Search for the cell housing the specified text and yield its [x, y] center coordinate. 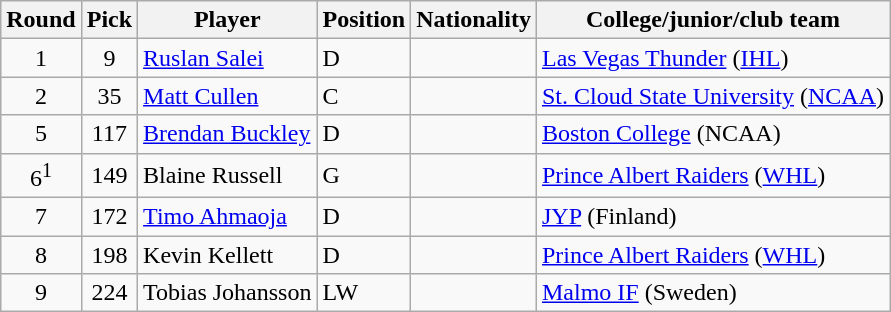
61 [41, 176]
Player [228, 20]
172 [109, 217]
198 [109, 255]
JYP (Finland) [712, 217]
Round [41, 20]
Pick [109, 20]
5 [41, 134]
1 [41, 58]
Timo Ahmaoja [228, 217]
Kevin Kellett [228, 255]
2 [41, 96]
Malmo IF (Sweden) [712, 293]
Las Vegas Thunder (IHL) [712, 58]
Tobias Johansson [228, 293]
Ruslan Salei [228, 58]
Boston College (NCAA) [712, 134]
St. Cloud State University (NCAA) [712, 96]
G [364, 176]
Brendan Buckley [228, 134]
Blaine Russell [228, 176]
35 [109, 96]
Matt Cullen [228, 96]
224 [109, 293]
LW [364, 293]
College/junior/club team [712, 20]
117 [109, 134]
Position [364, 20]
149 [109, 176]
8 [41, 255]
7 [41, 217]
C [364, 96]
Nationality [474, 20]
